Identify which cell holds the provided text, then report its (X, Y) central coordinate. 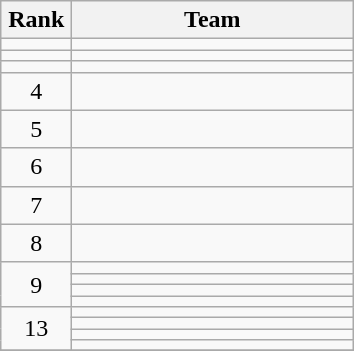
Rank (36, 20)
13 (36, 329)
9 (36, 284)
6 (36, 167)
7 (36, 205)
5 (36, 129)
Team (212, 20)
4 (36, 91)
8 (36, 243)
